Extract the [x, y] coordinate from the center of the cell holding the provided text.  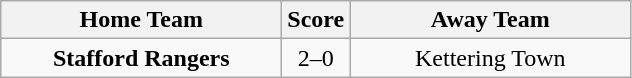
Away Team [490, 20]
2–0 [316, 58]
Stafford Rangers [142, 58]
Kettering Town [490, 58]
Score [316, 20]
Home Team [142, 20]
